Search for the cell housing the specified text and yield its [X, Y] center coordinate. 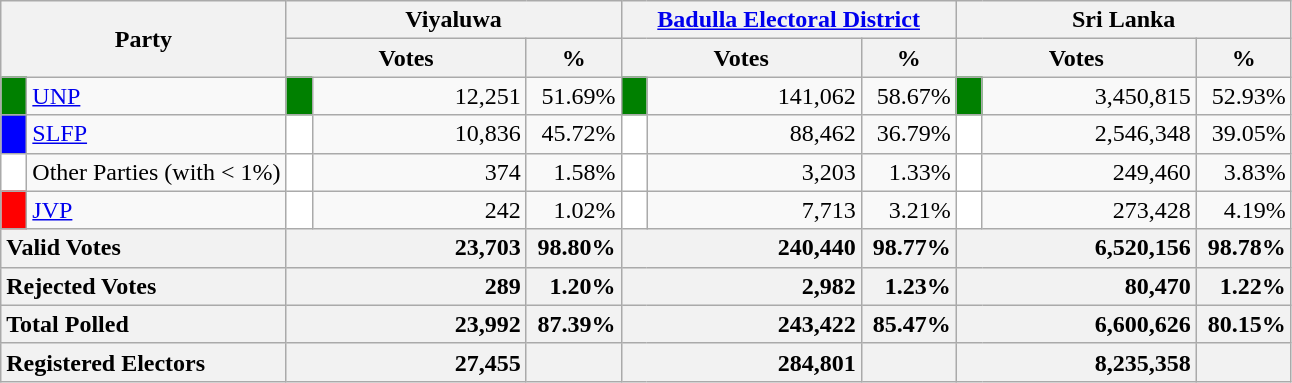
3.21% [908, 210]
23,992 [406, 324]
2,982 [741, 286]
3,203 [754, 172]
Rejected Votes [144, 286]
8,235,358 [1076, 362]
2,546,348 [1089, 134]
3,450,815 [1089, 96]
240,440 [741, 248]
Badulla Electoral District [788, 20]
289 [406, 286]
27,455 [406, 362]
98.80% [574, 248]
80,470 [1076, 286]
1.22% [1244, 286]
39.05% [1244, 134]
85.47% [908, 324]
4.19% [1244, 210]
45.72% [574, 134]
Sri Lanka [1124, 20]
51.69% [574, 96]
1.33% [908, 172]
242 [419, 210]
10,836 [419, 134]
88,462 [754, 134]
374 [419, 172]
98.77% [908, 248]
Viyaluwa [454, 20]
JVP [156, 210]
36.79% [908, 134]
243,422 [741, 324]
Valid Votes [144, 248]
6,600,626 [1076, 324]
249,460 [1089, 172]
1.23% [908, 286]
273,428 [1089, 210]
52.93% [1244, 96]
Registered Electors [144, 362]
Total Polled [144, 324]
141,062 [754, 96]
98.78% [1244, 248]
Party [144, 39]
SLFP [156, 134]
284,801 [741, 362]
1.58% [574, 172]
7,713 [754, 210]
80.15% [1244, 324]
1.02% [574, 210]
UNP [156, 96]
58.67% [908, 96]
87.39% [574, 324]
3.83% [1244, 172]
Other Parties (with < 1%) [156, 172]
1.20% [574, 286]
6,520,156 [1076, 248]
12,251 [419, 96]
23,703 [406, 248]
